From the cell containing the given text, extract its center point as [x, y] coordinate. 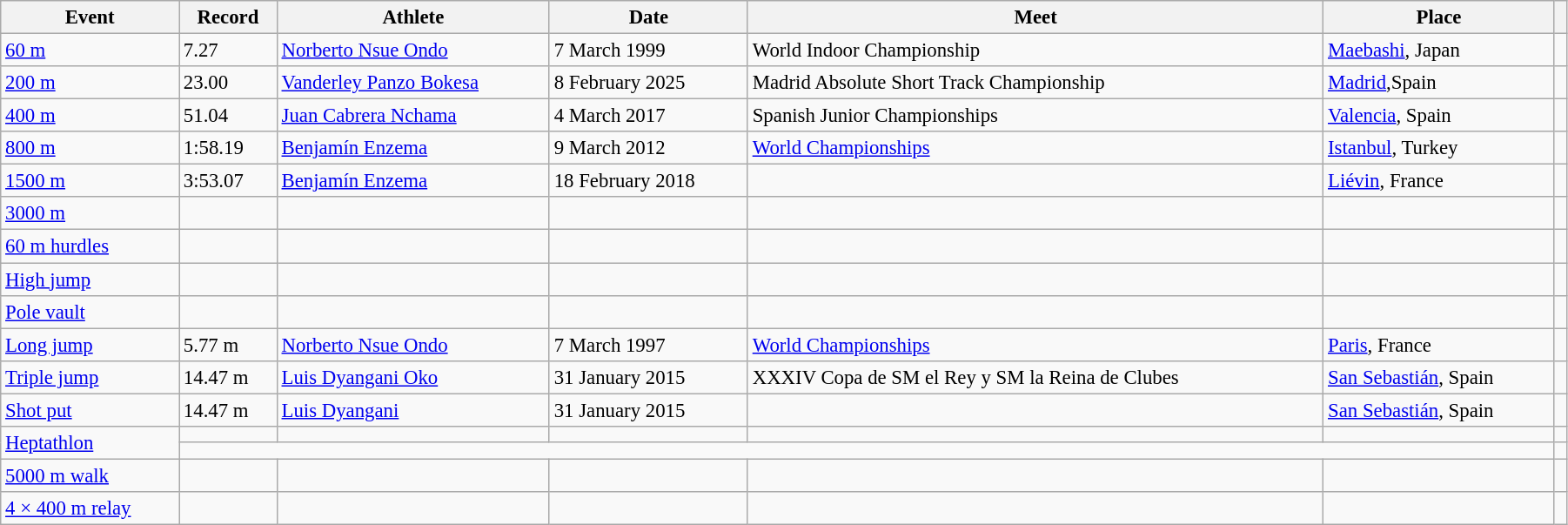
Long jump [90, 345]
Athlete [412, 17]
5.77 m [228, 345]
Luis Dyangani Oko [412, 377]
Event [90, 17]
Paris, France [1439, 345]
High jump [90, 279]
Maebashi, Japan [1439, 50]
7 March 1999 [648, 50]
Meet [1035, 17]
400 m [90, 116]
60 m hurdles [90, 246]
Liévin, France [1439, 181]
Madrid,Spain [1439, 83]
7 March 1997 [648, 345]
23.00 [228, 83]
Spanish Junior Championships [1035, 116]
200 m [90, 83]
8 February 2025 [648, 83]
18 February 2018 [648, 181]
60 m [90, 50]
4 × 400 m relay [90, 508]
Juan Cabrera Nchama [412, 116]
Luis Dyangani [412, 410]
Triple jump [90, 377]
4 March 2017 [648, 116]
Date [648, 17]
Madrid Absolute Short Track Championship [1035, 83]
Pole vault [90, 312]
1:58.19 [228, 148]
51.04 [228, 116]
Valencia, Spain [1439, 116]
1500 m [90, 181]
Heptathlon [90, 443]
3:53.07 [228, 181]
World Indoor Championship [1035, 50]
5000 m walk [90, 475]
800 m [90, 148]
Istanbul, Turkey [1439, 148]
Shot put [90, 410]
Vanderley Panzo Bokesa [412, 83]
9 March 2012 [648, 148]
3000 m [90, 213]
7.27 [228, 50]
Place [1439, 17]
XXXIV Copa de SM el Rey y SM la Reina de Clubes [1035, 377]
Record [228, 17]
